Locate the cell with the specified text and output its [x, y] center coordinate. 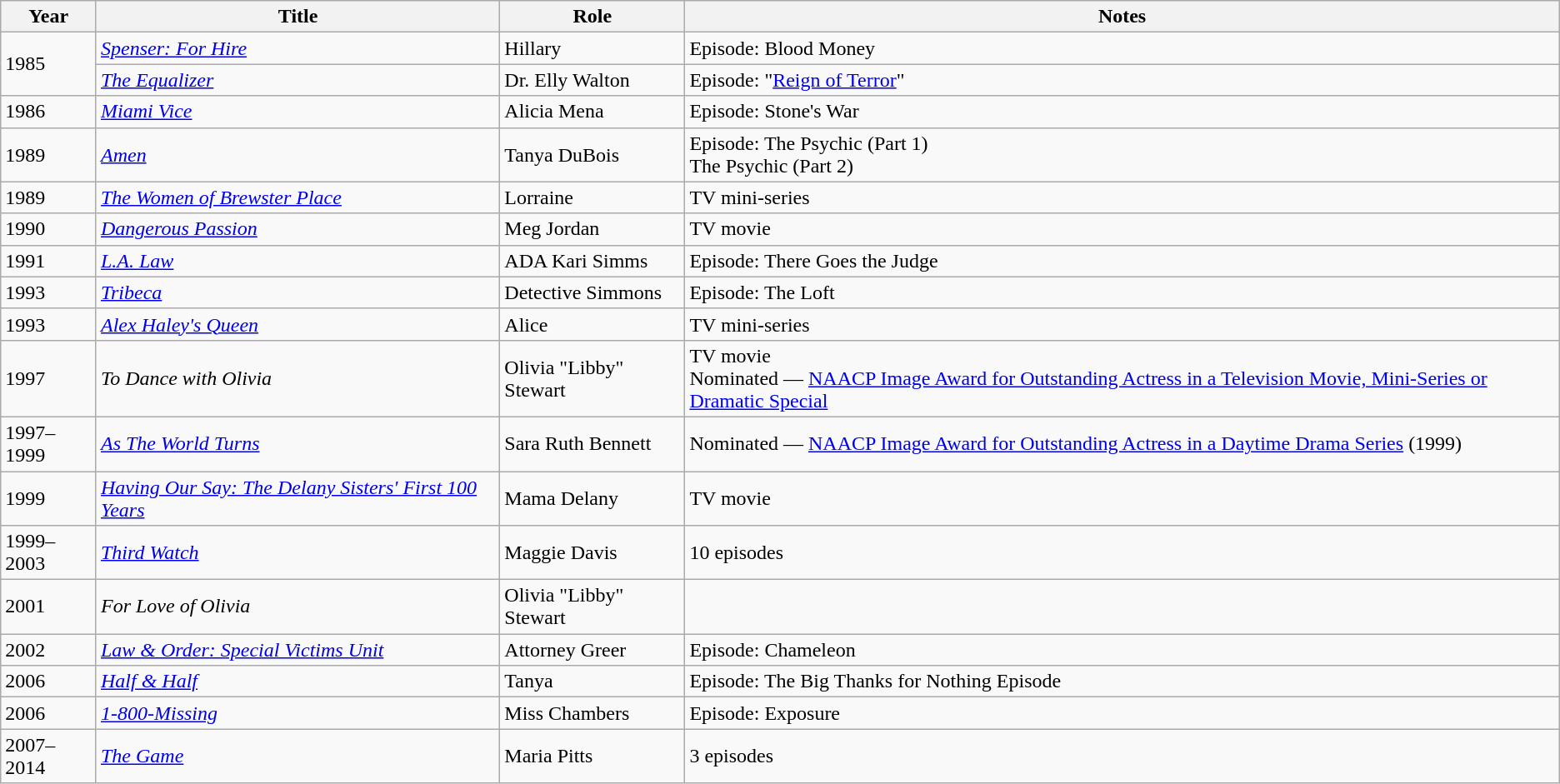
Law & Order: Special Victims Unit [297, 650]
Lorraine [592, 197]
Episode: Exposure [1122, 713]
Maria Pitts [592, 757]
3 episodes [1122, 757]
The Equalizer [297, 80]
Detective Simmons [592, 292]
1985 [48, 64]
ADA Kari Simms [592, 261]
Having Our Say: The Delany Sisters' First 100 Years [297, 498]
Year [48, 17]
Miami Vice [297, 112]
Alice [592, 324]
Attorney Greer [592, 650]
Tanya [592, 682]
1999–2003 [48, 553]
Episode: The Psychic (Part 1) The Psychic (Part 2) [1122, 155]
TV movieNominated — NAACP Image Award for Outstanding Actress in a Television Movie, Mini-Series or Dramatic Special [1122, 378]
Dangerous Passion [297, 229]
Amen [297, 155]
Episode: Chameleon [1122, 650]
1997 [48, 378]
Role [592, 17]
Episode: The Big Thanks for Nothing Episode [1122, 682]
Episode: There Goes the Judge [1122, 261]
Notes [1122, 17]
Dr. Elly Walton [592, 80]
Tribeca [297, 292]
Episode: Stone's War [1122, 112]
1997–1999 [48, 443]
Spenser: For Hire [297, 48]
Miss Chambers [592, 713]
As The World Turns [297, 443]
Alex Haley's Queen [297, 324]
For Love of Olivia [297, 607]
10 episodes [1122, 553]
1986 [48, 112]
Episode: "Reign of Terror" [1122, 80]
1999 [48, 498]
1990 [48, 229]
2007–2014 [48, 757]
Title [297, 17]
Alicia Mena [592, 112]
The Women of Brewster Place [297, 197]
Mama Delany [592, 498]
L.A. Law [297, 261]
Half & Half [297, 682]
Hillary [592, 48]
Episode: The Loft [1122, 292]
Meg Jordan [592, 229]
Sara Ruth Bennett [592, 443]
Tanya DuBois [592, 155]
Third Watch [297, 553]
Maggie Davis [592, 553]
2001 [48, 607]
Episode: Blood Money [1122, 48]
Nominated — NAACP Image Award for Outstanding Actress in a Daytime Drama Series (1999) [1122, 443]
1991 [48, 261]
2002 [48, 650]
The Game [297, 757]
1-800-Missing [297, 713]
To Dance with Olivia [297, 378]
